Identify which cell holds the provided text, then report its [X, Y] central coordinate. 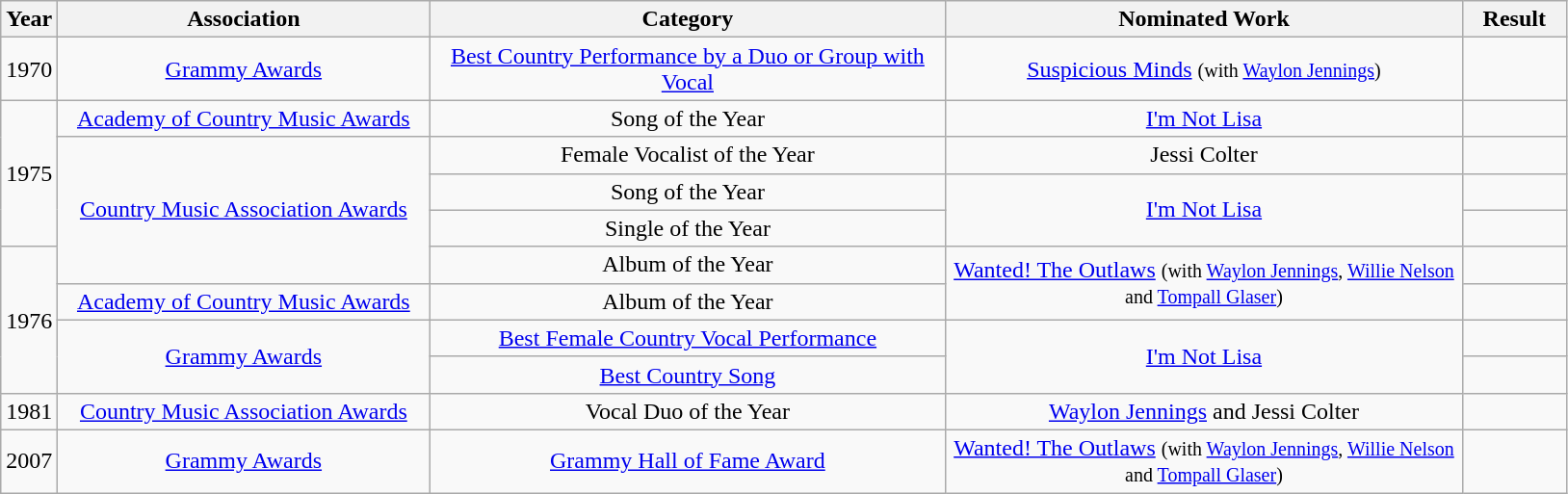
1976 [29, 320]
Best Country Performance by a Duo or Group with Vocal [688, 69]
Single of the Year [688, 228]
Best Country Song [688, 375]
Category [688, 19]
1975 [29, 173]
Association [244, 19]
Best Female Country Vocal Performance [688, 338]
Jessi Colter [1204, 155]
Female Vocalist of the Year [688, 155]
2007 [29, 460]
Vocal Duo of the Year [688, 411]
1981 [29, 411]
Nominated Work [1204, 19]
Waylon Jennings and Jessi Colter [1204, 411]
Result [1514, 19]
Year [29, 19]
Suspicious Minds (with Waylon Jennings) [1204, 69]
1970 [29, 69]
Grammy Hall of Fame Award [688, 460]
